Locate the cell with the specified text and output its (X, Y) center coordinate. 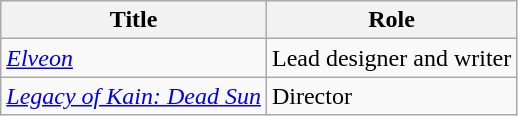
Title (134, 20)
Lead designer and writer (391, 58)
Elveon (134, 58)
Director (391, 96)
Legacy of Kain: Dead Sun (134, 96)
Role (391, 20)
